Pinpoint the cell where the given text exists, returning its [X, Y] midpoint coordinate. 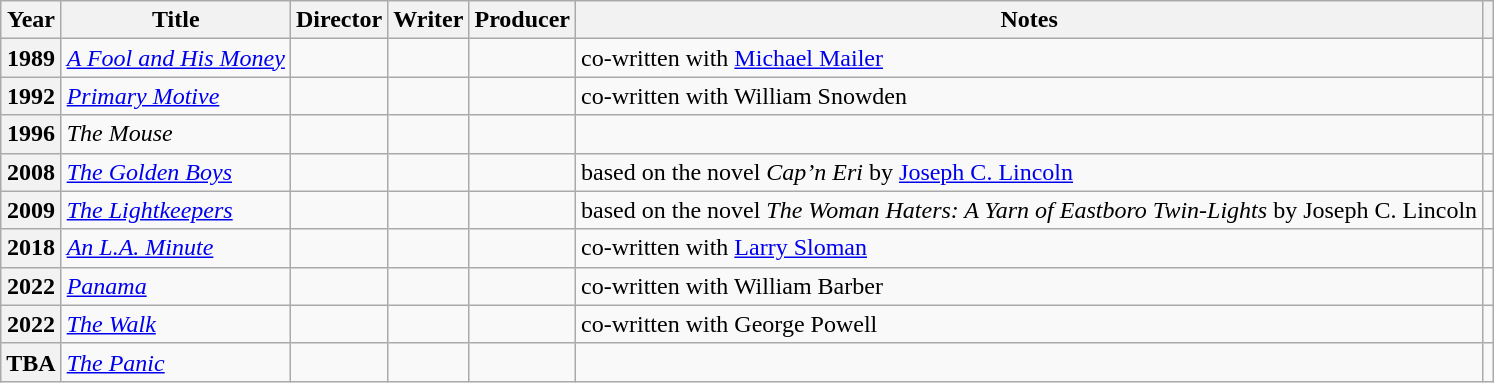
The Panic [176, 362]
Director [338, 20]
co-written with Larry Sloman [1030, 248]
The Mouse [176, 134]
based on the novel The Woman Haters: A Yarn of Eastboro Twin-Lights by Joseph C. Lincoln [1030, 210]
Primary Motive [176, 96]
Writer [428, 20]
2009 [31, 210]
1992 [31, 96]
Year [31, 20]
2018 [31, 248]
co-written with William Barber [1030, 286]
1989 [31, 58]
based on the novel Cap’n Eri by Joseph C. Lincoln [1030, 172]
TBA [31, 362]
1996 [31, 134]
2008 [31, 172]
Producer [522, 20]
co-written with William Snowden [1030, 96]
co-written with George Powell [1030, 324]
Title [176, 20]
The Golden Boys [176, 172]
The Walk [176, 324]
The Lightkeepers [176, 210]
Notes [1030, 20]
A Fool and His Money [176, 58]
co-written with Michael Mailer [1030, 58]
Panama [176, 286]
An L.A. Minute [176, 248]
